Provide the (x, y) coordinate of the cell's center where the given text is located.  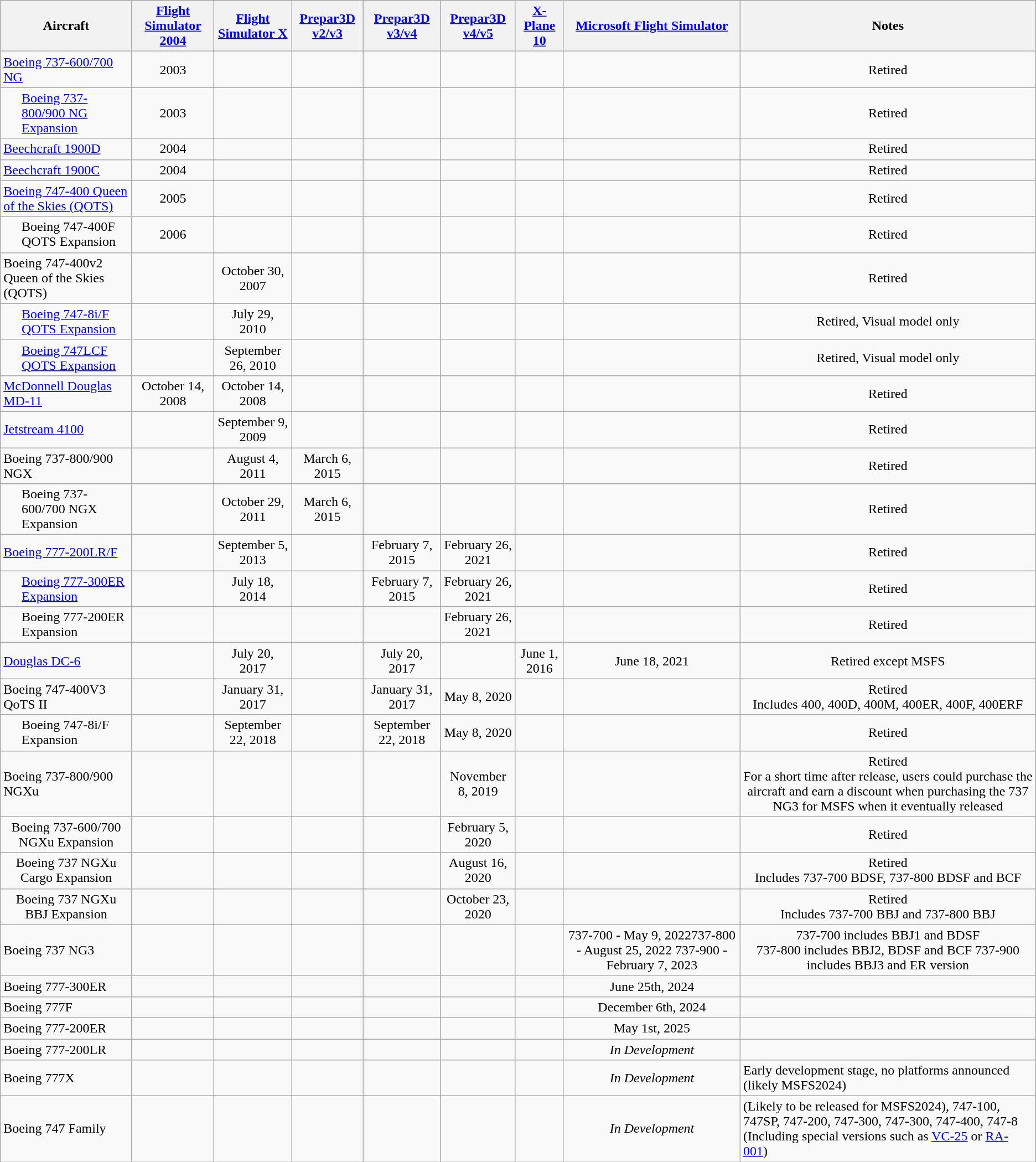
May 1st, 2025 (652, 1028)
Boeing 747-8i/F Expansion (66, 733)
Boeing 747-8i/F QOTS Expansion (66, 321)
September 9, 2009 (253, 430)
Boeing 747-400F QOTS Expansion (66, 235)
Flight Simulator 2004 (173, 26)
Prepar3D v3/v4 (402, 26)
RetiredIncludes 400, 400D, 400M, 400ER, 400F, 400ERF (888, 696)
September 26, 2010 (253, 358)
Boeing 777-200LR/F (66, 552)
Boeing 747LCF QOTS Expansion (66, 358)
Boeing 777-300ER (66, 986)
737-700 - May 9, 2022737-800 - August 25, 2022 737-900 - February 7, 2023 (652, 950)
February 5, 2020 (478, 835)
Douglas DC-6 (66, 661)
June 1, 2016 (539, 661)
Boeing 737-800/900 NG Expansion (66, 113)
Boeing 777-200LR (66, 1049)
July 18, 2014 (253, 589)
Beechcraft 1900C (66, 170)
December 6th, 2024 (652, 1007)
Boeing 747-400V3 QoTS II (66, 696)
Boeing 777X (66, 1078)
Prepar3D v2/v3 (328, 26)
(Likely to be released for MSFS2024), 747-100, 747SP, 747-200, 747-300, 747-300, 747-400, 747-8 (Including special versions such as VC-25 or RA-001) (888, 1129)
Notes (888, 26)
August 16, 2020 (478, 870)
Boeing 777-200ER (66, 1028)
August 4, 2011 (253, 465)
Prepar3D v4/v5 (478, 26)
Jetstream 4100 (66, 430)
Boeing 737-600/700 NG (66, 70)
Early development stage, no platforms announced (likely MSFS2024) (888, 1078)
Boeing 737-600/700 NGX Expansion (66, 509)
X-Plane 10 (539, 26)
737-700 includes BBJ1 and BDSF737-800 includes BBJ2, BDSF and BCF 737-900 includes BBJ3 and ER version (888, 950)
Boeing 777-300ER Expansion (66, 589)
Boeing 747 Family (66, 1129)
September 5, 2013 (253, 552)
McDonnell Douglas MD-11 (66, 393)
July 29, 2010 (253, 321)
Retired except MSFS (888, 661)
Boeing 737 NG3 (66, 950)
Boeing 777-200ER Expansion (66, 624)
Beechcraft 1900D (66, 149)
Aircraft (66, 26)
Boeing 737-800/900 NGX (66, 465)
Boeing 737-800/900 NGXu (66, 784)
Flight Simulator X (253, 26)
Boeing 747-400 Queen of the Skies (QOTS) (66, 198)
June 25th, 2024 (652, 986)
Microsoft Flight Simulator (652, 26)
Boeing 737-600/700 NGXu Expansion (66, 835)
Boeing 737 NGXu Cargo Expansion (66, 870)
RetiredIncludes 737-700 BBJ and 737-800 BBJ (888, 907)
October 23, 2020 (478, 907)
Boeing 777F (66, 1007)
Boeing 747-400v2 Queen of the Skies (QOTS) (66, 278)
October 29, 2011 (253, 509)
November 8, 2019 (478, 784)
June 18, 2021 (652, 661)
Boeing 737 NGXu BBJ Expansion (66, 907)
2005 (173, 198)
RetiredIncludes 737-700 BDSF, 737-800 BDSF and BCF (888, 870)
2006 (173, 235)
October 30, 2007 (253, 278)
